Return [X, Y] of the center of cell containing provided text 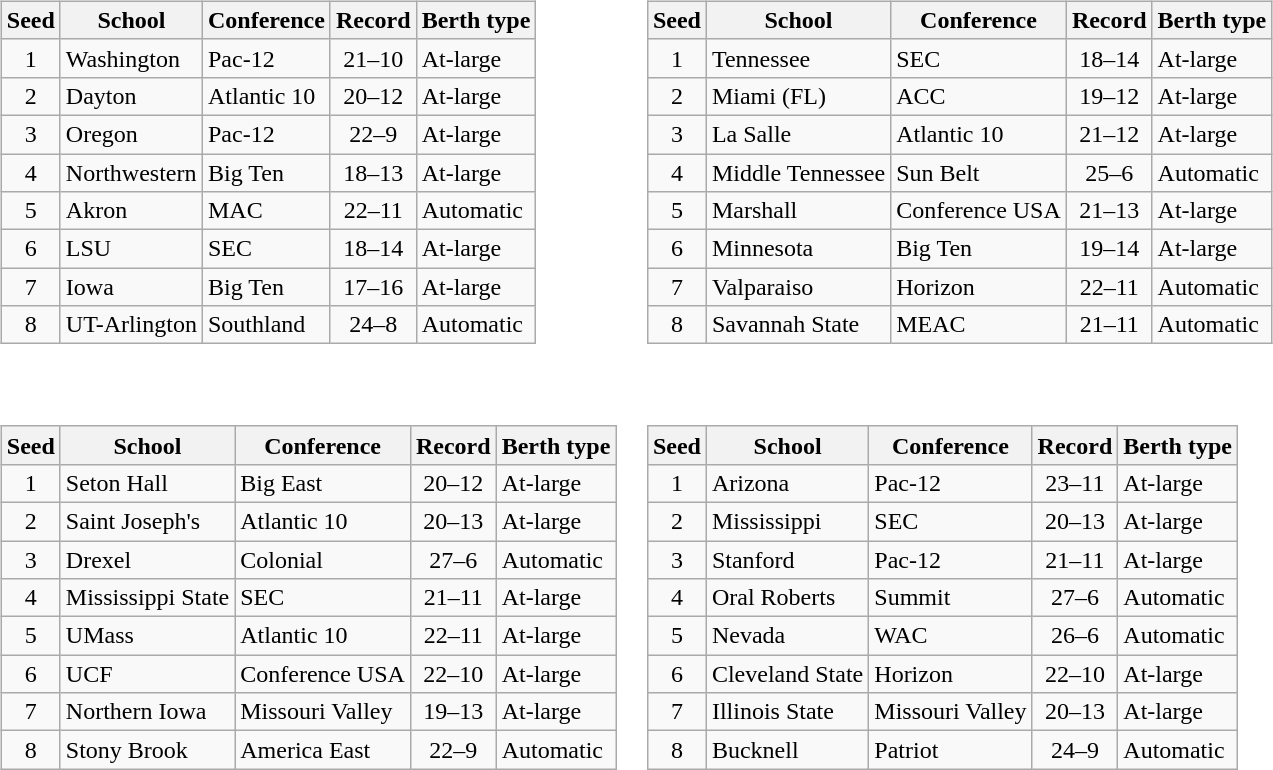
19–14 [1109, 249]
21–12 [1109, 134]
Arizona [787, 483]
La Salle [798, 134]
Middle Tennessee [798, 173]
MAC [266, 211]
Sun Belt [979, 173]
Miami (FL) [798, 96]
Valparaiso [798, 287]
Minnesota [798, 249]
Northwestern [131, 173]
Bucknell [787, 750]
Saint Joseph's [147, 521]
Dayton [131, 96]
Stony Brook [147, 750]
Iowa [131, 287]
Seton Hall [147, 483]
Nevada [787, 636]
Marshall [798, 211]
Cleveland State [787, 674]
17–16 [373, 287]
UMass [147, 636]
18–13 [373, 173]
Stanford [787, 559]
ACC [979, 96]
Patriot [950, 750]
23–11 [1075, 483]
24–9 [1075, 750]
Colonial [323, 559]
UCF [147, 674]
21–13 [1109, 211]
Washington [131, 58]
Drexel [147, 559]
America East [323, 750]
Summit [950, 598]
19–13 [453, 712]
21–10 [373, 58]
Akron [131, 211]
Illinois State [787, 712]
Northern Iowa [147, 712]
19–12 [1109, 96]
Savannah State [798, 325]
24–8 [373, 325]
MEAC [979, 325]
26–6 [1075, 636]
Tennessee [798, 58]
UT-Arlington [131, 325]
25–6 [1109, 173]
LSU [131, 249]
Oregon [131, 134]
Oral Roberts [787, 598]
Southland [266, 325]
Mississippi [787, 521]
WAC [950, 636]
Big East [323, 483]
Mississippi State [147, 598]
